Detect which cell encompasses the target text, then output its [X, Y] center coordinate. 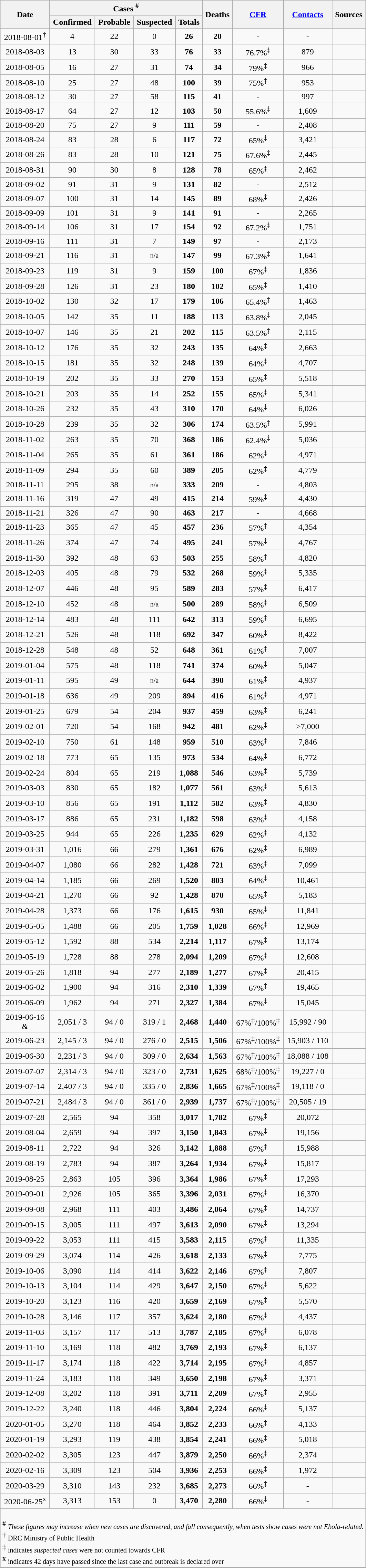
438 [154, 1440]
248 [189, 363]
4,437 [307, 1317]
255 [217, 558]
2018-12-03 [25, 573]
19,465 [307, 988]
8,422 [307, 634]
149 [189, 241]
1,270 [72, 895]
101 [72, 213]
1,843 [217, 1132]
2019-12-08 [25, 1393]
2018-10-05 [25, 317]
59 [217, 125]
95 [154, 588]
7,099 [307, 864]
Suspected [154, 22]
72 [217, 139]
2018-11-09 [25, 470]
179 [189, 302]
2018-11-21 [25, 513]
217 [217, 513]
741 [189, 665]
Date [25, 14]
3,157 [72, 1332]
Sources [349, 14]
2019-01-04 [25, 665]
2,031 [217, 1194]
937 [189, 712]
2019-09-01 [25, 1194]
3,622 [189, 1271]
13,174 [307, 942]
422 [154, 1363]
2019-03-03 [25, 788]
4,132 [307, 834]
2,926 [72, 1194]
2019-05-26 [25, 972]
60 [154, 470]
15,045 [307, 1003]
5,613 [307, 788]
16,370 [307, 1194]
856 [72, 803]
102 [217, 286]
2019-04-14 [25, 880]
20,505 / 19 [307, 1102]
526 [72, 634]
231 [154, 819]
1,592 [72, 942]
2018-11-23 [25, 527]
2020-03-29 [25, 1486]
11,335 [307, 1240]
8 [154, 170]
5,570 [307, 1301]
271 [154, 1003]
89 [217, 198]
6,772 [307, 758]
2,939 [189, 1102]
392 [72, 558]
6,417 [307, 588]
2018-11-04 [25, 455]
142 [72, 317]
561 [217, 788]
420 [154, 1301]
4,937 [307, 681]
263 [72, 439]
15,817 [307, 1163]
3,142 [189, 1148]
414 [154, 1271]
147 [189, 256]
6,989 [307, 849]
20,072 [307, 1117]
3,174 [72, 1363]
2019-07-21 [25, 1102]
2,468 [189, 1021]
357 [154, 1317]
Cases # [126, 8]
1,463 [307, 302]
997 [307, 97]
1,235 [189, 834]
7,007 [307, 650]
2019-04-21 [25, 895]
4,857 [307, 1363]
2,094 [189, 957]
121 [189, 155]
629 [217, 834]
67.2%‡ [258, 227]
3,017 [189, 1117]
1,112 [189, 803]
2018-08-03 [25, 52]
283 [217, 588]
58 [154, 97]
Contacts [307, 14]
180 [189, 286]
2,663 [307, 348]
575 [72, 665]
3,769 [189, 1347]
146 [72, 332]
2,090 [217, 1225]
966 [307, 67]
6,026 [307, 409]
3,711 [189, 1393]
2018-10-12 [25, 348]
6,137 [307, 1347]
13,294 [307, 1225]
214 [217, 499]
2,265 [307, 213]
1,934 [217, 1163]
387 [154, 1163]
2018-10-02 [25, 302]
3,624 [189, 1317]
5,047 [307, 665]
361 / 0 [154, 1102]
2,064 [217, 1209]
316 [154, 988]
2,783 [72, 1163]
269 [154, 880]
2019-10-13 [25, 1286]
148 [154, 742]
12,608 [307, 957]
306 [189, 424]
2019-06-30 [25, 1056]
426 [154, 1256]
2018-09-14 [25, 227]
2,634 [189, 1056]
1,836 [307, 271]
4,668 [307, 513]
2018-09-07 [25, 198]
2,462 [307, 170]
463 [189, 513]
2019-09-15 [25, 1225]
720 [72, 727]
2019-09-08 [25, 1209]
313 [217, 619]
483 [72, 619]
159 [189, 271]
3,169 [72, 1347]
1,028 [217, 926]
67.6%‡ [258, 155]
3,309 [72, 1471]
2019-12-22 [25, 1409]
52 [154, 650]
19,156 [307, 1132]
2,327 [189, 1003]
2018-08-01† [25, 37]
349 [154, 1378]
2,280 [217, 1501]
3,240 [72, 1409]
1,182 [189, 819]
168 [154, 727]
1,665 [217, 1087]
2019-02-10 [25, 742]
21 [154, 332]
113 [217, 317]
3,583 [189, 1240]
3,371 [307, 1378]
464 [154, 1424]
99 [217, 256]
1,737 [217, 1102]
4,133 [307, 1424]
2018-10-21 [25, 393]
2018-10-26 [25, 409]
265 [72, 455]
803 [217, 880]
5,518 [307, 378]
2,314 / 3 [72, 1071]
Totals [189, 22]
457 [189, 527]
226 [154, 834]
2018-08-31 [25, 170]
2018-10-19 [25, 378]
1,016 [72, 849]
4 [72, 37]
2,659 [72, 1132]
4,820 [307, 558]
15,988 [307, 1148]
1,972 [307, 1471]
1,641 [307, 256]
2018-08-26 [25, 155]
1,962 [72, 1003]
830 [72, 788]
3,647 [189, 1286]
22 [114, 37]
2018-10-28 [25, 424]
2,955 [307, 1393]
2018-08-24 [25, 139]
2018-08-20 [25, 125]
396 [154, 1178]
4,767 [307, 543]
642 [189, 619]
636 [72, 696]
Confirmed [72, 22]
17,293 [307, 1178]
2,193 [217, 1347]
2,731 [189, 1071]
2,565 [72, 1117]
243 [189, 348]
397 [154, 1132]
1,520 [189, 880]
3,310 [72, 1486]
3,936 [189, 1471]
500 [189, 604]
5,335 [307, 573]
1,361 [189, 849]
76.7%‡ [258, 52]
2018-08-17 [25, 111]
3,313 [72, 1501]
2,408 [307, 125]
20 [217, 37]
2018-09-16 [25, 241]
154 [189, 227]
1,782 [217, 1117]
139 [217, 363]
513 [154, 1332]
2019-03-25 [25, 834]
7 [154, 241]
2019-07-28 [25, 1117]
3,685 [189, 1486]
1,759 [189, 926]
11,841 [307, 911]
546 [217, 773]
2020-02-02 [25, 1455]
270 [189, 378]
63 [154, 558]
452 [72, 604]
1,625 [217, 1071]
41 [217, 97]
4,158 [307, 819]
2,253 [217, 1471]
870 [217, 895]
2,209 [217, 1393]
241 [217, 543]
1,384 [217, 1003]
70 [154, 439]
2018-08-12 [25, 97]
879 [307, 52]
886 [72, 819]
2,722 [72, 1148]
1,615 [189, 911]
1,277 [217, 972]
3,270 [72, 1424]
55.6%‡ [258, 111]
2018-12-07 [25, 588]
2019-05-05 [25, 926]
1,440 [217, 1021]
6,078 [307, 1332]
236 [217, 527]
323 / 0 [154, 1071]
2019-01-25 [25, 712]
2018-10-15 [25, 363]
34 [217, 67]
1,088 [189, 773]
20,415 [307, 972]
2019-09-22 [25, 1240]
Deaths [217, 14]
429 [154, 1286]
679 [72, 712]
2,195 [217, 1363]
2,214 [189, 942]
2019-10-06 [25, 1271]
174 [217, 424]
15,992 / 90 [307, 1021]
2,180 [217, 1317]
532 [189, 573]
145 [189, 198]
7,807 [307, 1271]
347 [217, 634]
50 [217, 111]
239 [72, 424]
2,445 [307, 155]
67.3%‡ [258, 256]
2019-02-01 [25, 727]
495 [189, 543]
503 [189, 558]
2,231 / 3 [72, 1056]
319 [72, 499]
1,488 [72, 926]
279 [154, 849]
2019-03-31 [25, 849]
141 [189, 213]
944 [72, 834]
2019-08-04 [25, 1132]
131 [189, 184]
2,150 [217, 1286]
2018-09-28 [25, 286]
5,991 [307, 424]
4,830 [307, 803]
294 [72, 470]
1,209 [217, 957]
894 [189, 696]
2019-08-11 [25, 1148]
2019-08-19 [25, 1163]
97 [217, 241]
2018-11-30 [25, 558]
721 [217, 864]
2019-06-09 [25, 1003]
2019-04-28 [25, 911]
3,202 [72, 1393]
181 [72, 363]
128 [189, 170]
2018-09-23 [25, 271]
6,695 [307, 619]
6,241 [307, 712]
10 [154, 155]
368 [189, 439]
2018-12-10 [25, 604]
2019-11-03 [25, 1332]
170 [217, 409]
391 [154, 1393]
79%‡ [258, 67]
76 [189, 52]
2,512 [307, 184]
2018-11-26 [25, 543]
15,903 / 110 [307, 1041]
2,241 [217, 1440]
2,169 [217, 1301]
2,045 [307, 317]
4,430 [307, 499]
276 / 0 [154, 1041]
103 [189, 111]
598 [217, 819]
79 [154, 573]
309 / 0 [154, 1056]
582 [217, 803]
1,080 [72, 864]
959 [189, 742]
1,986 [217, 1178]
310 [189, 409]
6,509 [307, 604]
750 [72, 742]
3,470 [189, 1501]
447 [154, 1455]
2019-08-25 [25, 1178]
3,150 [189, 1132]
>7,000 [307, 727]
3,104 [72, 1286]
416 [217, 696]
39 [217, 83]
942 [189, 727]
45 [154, 527]
78 [217, 170]
459 [217, 712]
804 [72, 773]
1,609 [307, 111]
2018-08-10 [25, 83]
1,117 [217, 942]
188 [189, 317]
2020-06-25x [25, 1501]
4,803 [307, 485]
3,005 [72, 1225]
2,224 [217, 1409]
3,613 [189, 1225]
3,879 [189, 1455]
3,264 [189, 1163]
3,364 [189, 1178]
1,563 [217, 1056]
4,354 [307, 527]
3,090 [72, 1271]
5,036 [307, 439]
143 [114, 1486]
2,310 [189, 988]
191 [154, 803]
644 [189, 681]
Probable [114, 22]
3,396 [189, 1194]
358 [154, 1117]
2018-10-07 [25, 332]
2,185 [217, 1332]
2018-12-21 [25, 634]
2019-10-28 [25, 1317]
289 [217, 604]
75%‡ [258, 83]
3,650 [189, 1378]
1,506 [217, 1041]
3,804 [189, 1409]
773 [72, 758]
182 [154, 788]
5,739 [307, 773]
3,618 [189, 1256]
6 [154, 139]
648 [189, 650]
2,484 / 3 [72, 1102]
2018-12-14 [25, 619]
2,133 [217, 1256]
5,341 [307, 393]
2019-02-18 [25, 758]
2019-02-24 [25, 773]
277 [154, 972]
252 [189, 393]
204 [154, 712]
497 [154, 1225]
3,123 [72, 1301]
333 [189, 485]
2019-07-07 [25, 1071]
CFR [258, 14]
2,968 [72, 1209]
2019-06-16 & [25, 1021]
38 [114, 485]
2019-11-17 [25, 1363]
130 [72, 302]
3,293 [72, 1440]
7,846 [307, 742]
282 [154, 864]
1,410 [307, 286]
3,421 [307, 139]
126 [72, 286]
3,146 [72, 1317]
2,189 [189, 972]
10,461 [307, 880]
68%‡ [258, 198]
481 [217, 727]
2019-10-20 [25, 1301]
2019-01-11 [25, 681]
2019-07-14 [25, 1087]
390 [217, 681]
2019-05-19 [25, 957]
5,622 [307, 1286]
389 [189, 470]
482 [154, 1347]
23 [154, 286]
3,074 [72, 1256]
2019-05-12 [25, 942]
2,198 [217, 1378]
3,183 [72, 1378]
2019-11-10 [25, 1347]
2018-09-09 [25, 213]
1,900 [72, 988]
4,707 [307, 363]
3,852 [189, 1424]
405 [72, 573]
2,836 [189, 1087]
65.4%‡ [258, 302]
2019-11-24 [25, 1378]
14,737 [307, 1209]
43 [154, 409]
2,146 [217, 1271]
2019-04-07 [25, 864]
19,227 / 0 [307, 1071]
3,305 [72, 1455]
548 [72, 650]
504 [154, 1471]
2018-12-28 [25, 650]
335 / 0 [154, 1087]
295 [72, 485]
2,407 / 3 [72, 1087]
19,118 / 0 [307, 1087]
5,137 [307, 1409]
5,018 [307, 1440]
219 [154, 773]
2,273 [217, 1486]
953 [307, 83]
3,053 [72, 1240]
26 [189, 37]
13 [72, 52]
63.8%‡ [258, 317]
510 [217, 742]
1,077 [189, 788]
2,374 [307, 1455]
3,714 [189, 1363]
16 [72, 67]
2019-09-29 [25, 1256]
7,775 [307, 1256]
2018-09-21 [25, 256]
2,250 [217, 1455]
3,787 [189, 1332]
2,863 [72, 1178]
68%‡/100%‡ [258, 1071]
1,373 [72, 911]
2019-01-18 [25, 696]
4,779 [307, 470]
1,185 [72, 880]
2018-11-11 [25, 485]
82 [217, 184]
2020-01-05 [25, 1424]
155 [217, 393]
2019-03-10 [25, 803]
2020-02-16 [25, 1471]
589 [189, 588]
268 [217, 573]
676 [217, 849]
2,173 [307, 241]
973 [189, 758]
2020-01-19 [25, 1440]
2,051 / 3 [72, 1021]
1,751 [307, 227]
692 [189, 634]
2018-08-05 [25, 67]
2019-03-17 [25, 819]
3,854 [189, 1440]
2019-06-23 [25, 1041]
25 [72, 83]
1,339 [217, 988]
3,659 [189, 1301]
278 [154, 957]
1,728 [72, 957]
2,233 [217, 1424]
64 [72, 111]
3,486 [189, 1209]
12,969 [307, 926]
5,183 [307, 895]
403 [154, 1209]
11 [154, 317]
62.4%‡ [258, 439]
2,426 [307, 198]
595 [72, 681]
203 [72, 393]
12 [154, 111]
2018-11-02 [25, 439]
1,818 [72, 972]
319 / 1 [154, 1021]
2018-11-16 [25, 499]
18,088 / 108 [307, 1056]
2,145 / 3 [72, 1041]
2018-09-02 [25, 184]
930 [217, 911]
1,888 [217, 1148]
2019-06-02 [25, 988]
2,515 [189, 1041]
